Return the (X, Y) coordinate for the center point of the cell that contains the specified text.  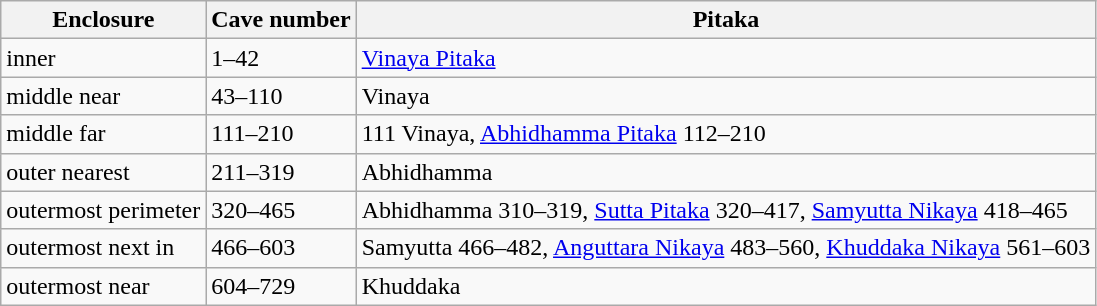
Vinaya (726, 96)
211–319 (281, 172)
outermost next in (104, 248)
middle near (104, 96)
Enclosure (104, 20)
inner (104, 58)
43–110 (281, 96)
111 Vinaya, Abhidhamma Pitaka 112–210 (726, 134)
Abhidhamma 310–319, Sutta Pitaka 320–417, Samyutta Nikaya 418–465 (726, 210)
1–42 (281, 58)
Pitaka (726, 20)
604–729 (281, 286)
466–603 (281, 248)
outermost near (104, 286)
Samyutta 466–482, Anguttara Nikaya 483–560, Khuddaka Nikaya 561–603 (726, 248)
Vinaya Pitaka (726, 58)
Khuddaka (726, 286)
outer nearest (104, 172)
Cave number (281, 20)
outermost perimeter (104, 210)
Abhidhamma (726, 172)
111–210 (281, 134)
middle far (104, 134)
320–465 (281, 210)
